Determine the [x, y] coordinate at the center of the cell enclosing the given text.  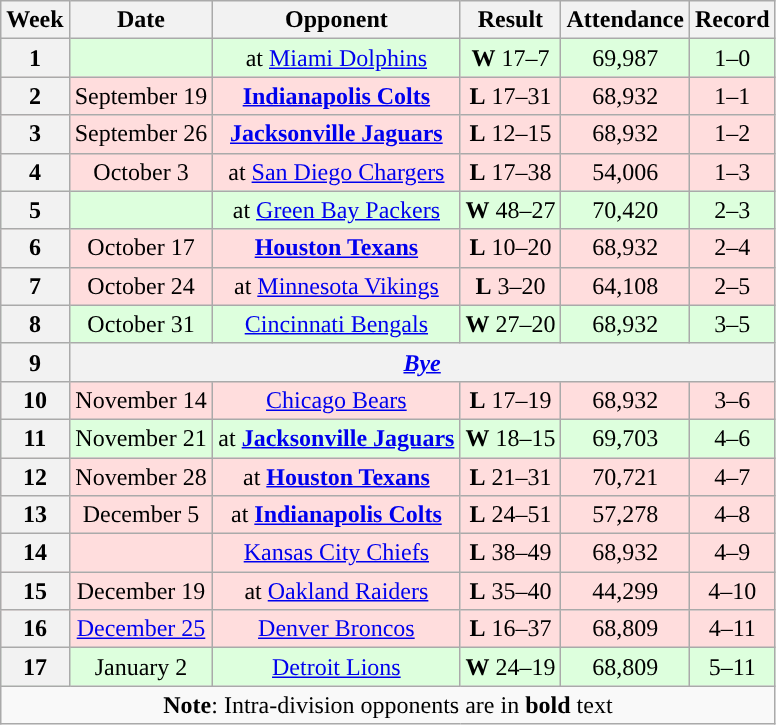
at Jacksonville Jaguars [336, 438]
2 [35, 96]
11 [35, 438]
L 17–38 [510, 172]
14 [35, 553]
4–10 [732, 591]
Indianapolis Colts [336, 96]
12 [35, 477]
at Minnesota Vikings [336, 286]
4–8 [732, 515]
Detroit Lions [336, 667]
7 [35, 286]
Bye [422, 362]
at Miami Dolphins [336, 58]
4–9 [732, 553]
54,006 [625, 172]
4 [35, 172]
W 24–19 [510, 667]
69,987 [625, 58]
December 5 [141, 515]
Houston Texans [336, 248]
L 3–20 [510, 286]
15 [35, 591]
L 12–15 [510, 134]
9 [35, 362]
17 [35, 667]
October 24 [141, 286]
3 [35, 134]
November 28 [141, 477]
4–6 [732, 438]
4–7 [732, 477]
October 17 [141, 248]
Chicago Bears [336, 400]
October 3 [141, 172]
1–1 [732, 96]
1–2 [732, 134]
70,420 [625, 210]
Note: Intra-division opponents are in bold text [388, 705]
6 [35, 248]
64,108 [625, 286]
5–11 [732, 667]
December 19 [141, 591]
Cincinnati Bengals [336, 324]
November 21 [141, 438]
Date [141, 20]
L 24–51 [510, 515]
1–3 [732, 172]
Week [35, 20]
2–4 [732, 248]
W 18–15 [510, 438]
at Houston Texans [336, 477]
September 26 [141, 134]
November 14 [141, 400]
Result [510, 20]
L 10–20 [510, 248]
L 16–37 [510, 629]
2–3 [732, 210]
at Green Bay Packers [336, 210]
at Oakland Raiders [336, 591]
1–0 [732, 58]
8 [35, 324]
Record [732, 20]
2–5 [732, 286]
L 38–49 [510, 553]
Attendance [625, 20]
L 17–19 [510, 400]
January 2 [141, 667]
L 35–40 [510, 591]
Opponent [336, 20]
October 31 [141, 324]
L 17–31 [510, 96]
3–5 [732, 324]
69,703 [625, 438]
September 19 [141, 96]
5 [35, 210]
W 17–7 [510, 58]
December 25 [141, 629]
W 27–20 [510, 324]
W 48–27 [510, 210]
44,299 [625, 591]
Denver Broncos [336, 629]
10 [35, 400]
at San Diego Chargers [336, 172]
3–6 [732, 400]
4–11 [732, 629]
at Indianapolis Colts [336, 515]
13 [35, 515]
16 [35, 629]
Kansas City Chiefs [336, 553]
70,721 [625, 477]
57,278 [625, 515]
L 21–31 [510, 477]
Jacksonville Jaguars [336, 134]
1 [35, 58]
